Find where the given text appears and provide that cell's center as (x, y) coordinate. 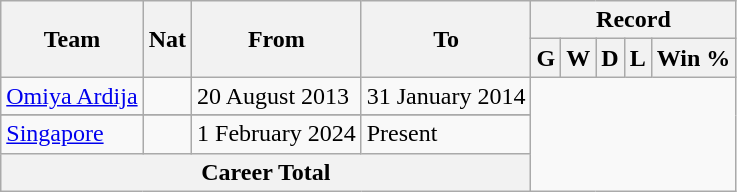
G (546, 58)
L (638, 58)
D (610, 58)
Singapore (72, 134)
To (446, 39)
From (277, 39)
Present (446, 134)
Win % (694, 58)
Team (72, 39)
Nat (167, 39)
20 August 2013 (277, 96)
W (578, 58)
31 January 2014 (446, 96)
Record (634, 20)
1 February 2024 (277, 134)
Career Total (266, 172)
Omiya Ardija (72, 96)
